Detect which cell encompasses the target text, then output its (X, Y) center coordinate. 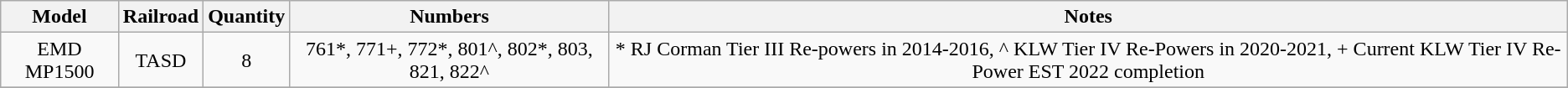
Model (60, 17)
Quantity (246, 17)
* RJ Corman Tier III Re-powers in 2014-2016, ^ KLW Tier IV Re-Powers in 2020-2021, + Current KLW Tier IV Re-Power EST 2022 completion (1088, 60)
761*, 771+, 772*, 801^, 802*, 803, 821, 822^ (450, 60)
TASD (161, 60)
Railroad (161, 17)
EMD MP1500 (60, 60)
Numbers (450, 17)
Notes (1088, 17)
8 (246, 60)
